Provide the [X, Y] coordinate of the cell's center where the given text is located.  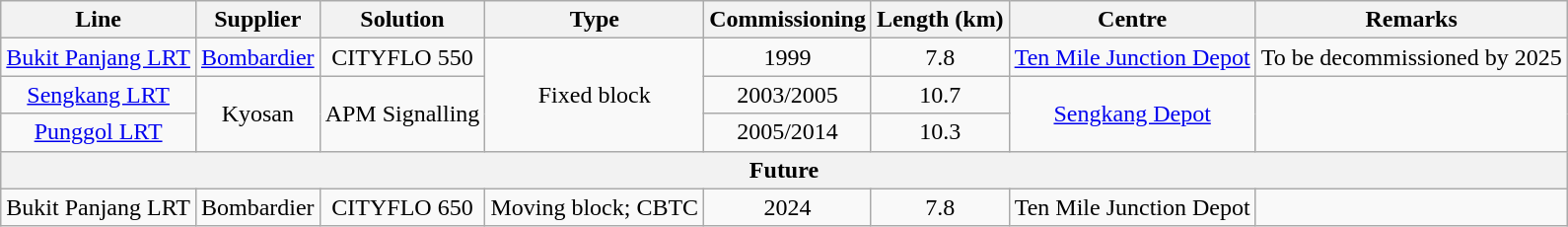
Remarks [1411, 20]
Kyosan [257, 113]
Solution [402, 20]
Future [784, 170]
2005/2014 [788, 132]
Line [99, 20]
Fixed block [595, 95]
1999 [788, 57]
Commissioning [788, 20]
APM Signalling [402, 113]
Supplier [257, 20]
10.3 [940, 132]
CITYFLO 550 [402, 57]
To be decommissioned by 2025 [1411, 57]
Sengkang Depot [1132, 113]
Type [595, 20]
2024 [788, 207]
2003/2005 [788, 95]
CITYFLO 650 [402, 207]
10.7 [940, 95]
Length (km) [940, 20]
Punggol LRT [99, 132]
Sengkang LRT [99, 95]
Moving block; CBTC [595, 207]
Centre [1132, 20]
